Detect which cell encompasses the target text, then output its [X, Y] center coordinate. 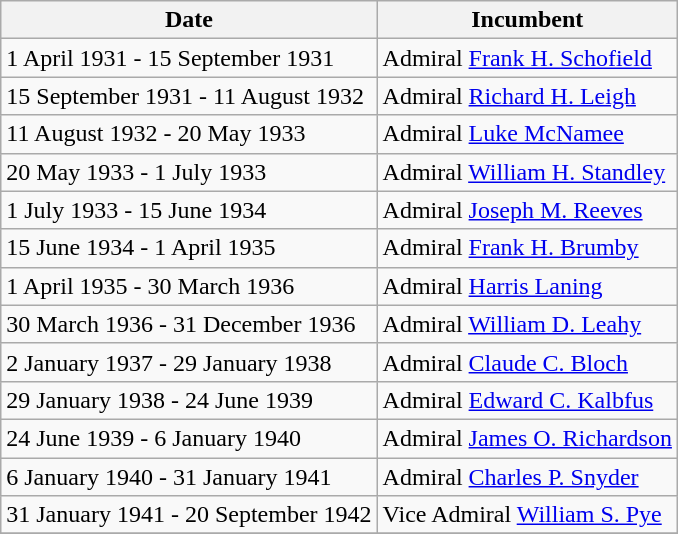
Date [189, 20]
15 September 1931 - 11 August 1932 [189, 96]
1 April 1931 - 15 September 1931 [189, 58]
1 April 1935 - 30 March 1936 [189, 286]
20 May 1933 - 1 July 1933 [189, 172]
29 January 1938 - 24 June 1939 [189, 400]
Admiral Richard H. Leigh [527, 96]
Admiral William D. Leahy [527, 324]
15 June 1934 - 1 April 1935 [189, 248]
Incumbent [527, 20]
Admiral Charles P. Snyder [527, 477]
Admiral Harris Laning [527, 286]
1 July 1933 - 15 June 1934 [189, 210]
Admiral Joseph M. Reeves [527, 210]
Admiral Frank H. Schofield [527, 58]
Admiral Frank H. Brumby [527, 248]
Admiral Edward C. Kalbfus [527, 400]
Admiral Luke McNamee [527, 134]
30 March 1936 - 31 December 1936 [189, 324]
24 June 1939 - 6 January 1940 [189, 438]
Admiral James O. Richardson [527, 438]
Admiral William H. Standley [527, 172]
Vice Admiral William S. Pye [527, 515]
Admiral Claude C. Bloch [527, 362]
11 August 1932 - 20 May 1933 [189, 134]
31 January 1941 - 20 September 1942 [189, 515]
2 January 1937 - 29 January 1938 [189, 362]
6 January 1940 - 31 January 1941 [189, 477]
